Identify which cell holds the provided text, then report its (x, y) central coordinate. 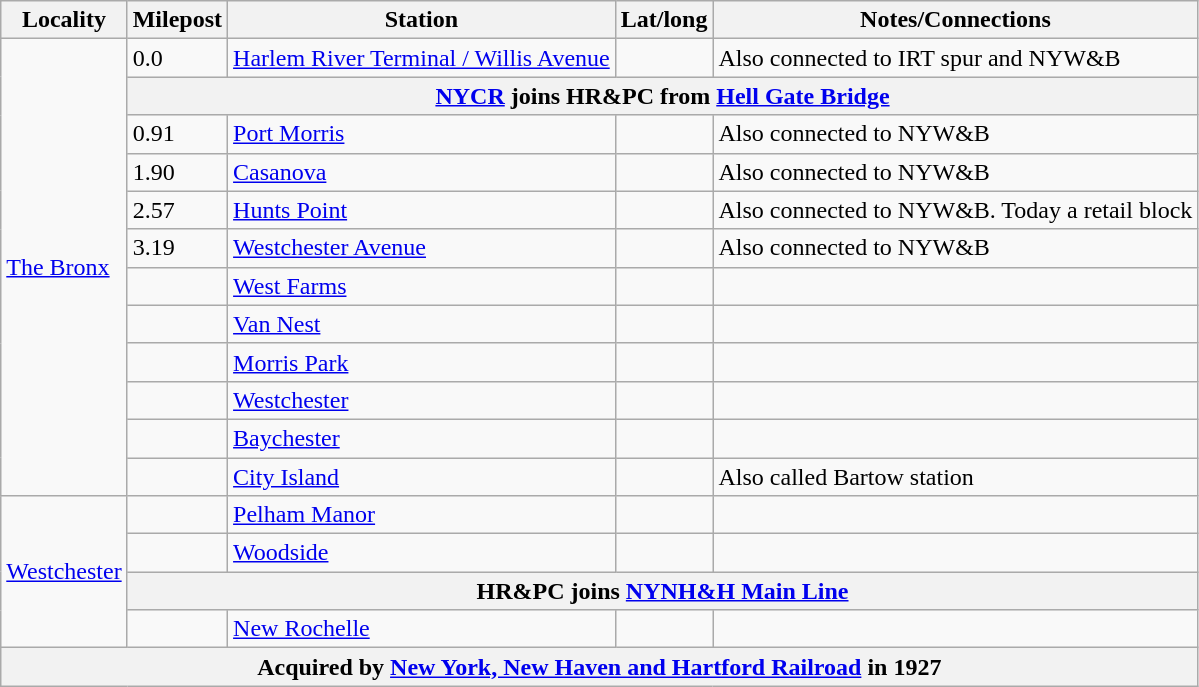
Woodside (422, 553)
Port Morris (422, 134)
3.19 (177, 248)
Also called Bartow station (956, 477)
City Island (422, 477)
Casanova (422, 172)
Pelham Manor (422, 515)
Notes/Connections (956, 20)
Baychester (422, 438)
Also connected to IRT spur and NYW&B (956, 58)
Acquired by New York, New Haven and Hartford Railroad in 1927 (600, 667)
Hunts Point (422, 210)
2.57 (177, 210)
New Rochelle (422, 629)
0.0 (177, 58)
Milepost (177, 20)
NYCR joins HR&PC from Hell Gate Bridge (662, 96)
The Bronx (64, 268)
Van Nest (422, 324)
Also connected to NYW&B. Today a retail block (956, 210)
Lat/long (664, 20)
1.90 (177, 172)
Station (422, 20)
Locality (64, 20)
West Farms (422, 286)
Harlem River Terminal / Willis Avenue (422, 58)
Morris Park (422, 362)
HR&PC joins NYNH&H Main Line (662, 591)
0.91 (177, 134)
Westchester Avenue (422, 248)
